For the text-containing cell, return its midpoint in (X, Y) coordinate format. 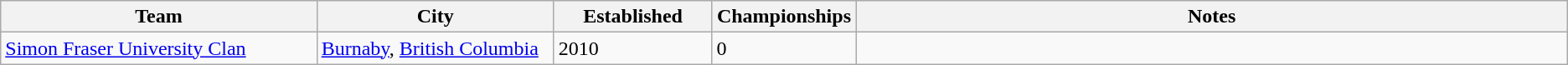
City (436, 17)
Championships (784, 17)
Simon Fraser University Clan (159, 48)
Team (159, 17)
Burnaby, British Columbia (436, 48)
0 (784, 48)
2010 (633, 48)
Notes (1211, 17)
Established (633, 17)
